Determine the (X, Y) coordinate at the center of the cell enclosing the given text.  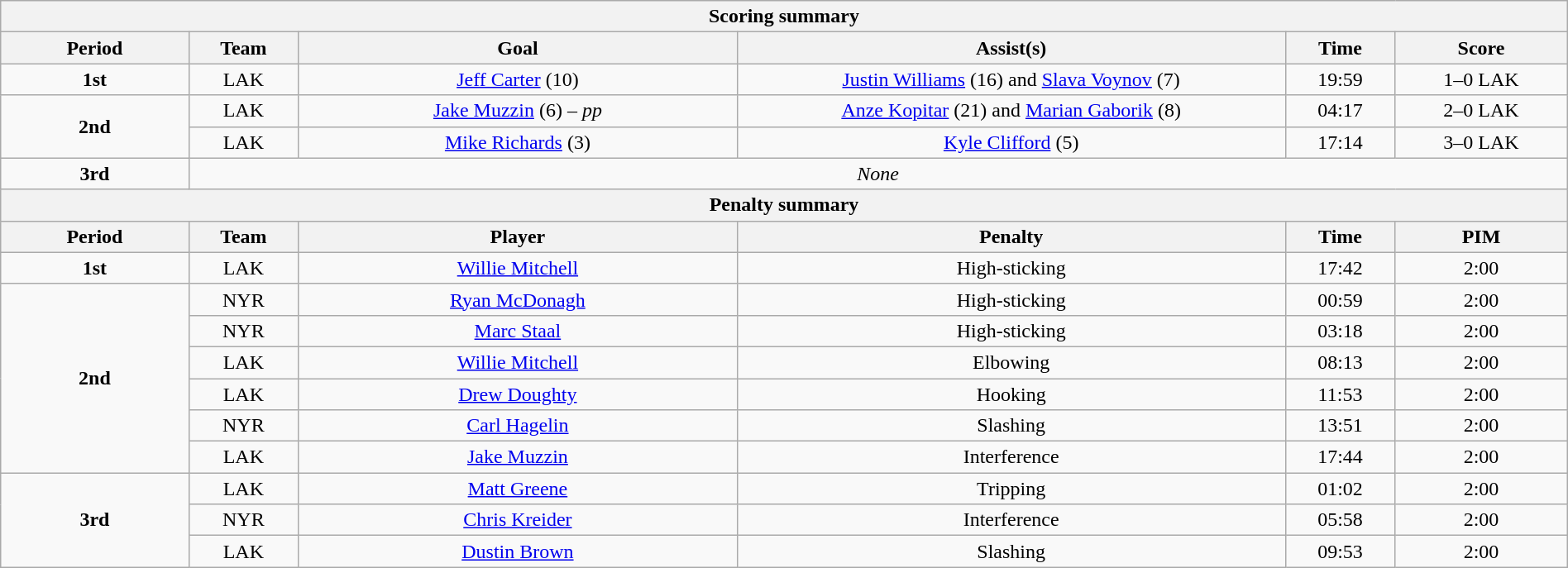
01:02 (1340, 489)
00:59 (1340, 299)
PIM (1481, 236)
Marc Staal (518, 331)
Scoring summary (784, 17)
Goal (518, 48)
19:59 (1340, 79)
04:17 (1340, 111)
Matt Greene (518, 489)
Penalty summary (784, 205)
17:42 (1340, 268)
Carl Hagelin (518, 426)
3–0 LAK (1481, 142)
Tripping (1011, 489)
Score (1481, 48)
17:14 (1340, 142)
Dustin Brown (518, 551)
1–0 LAK (1481, 79)
11:53 (1340, 394)
Drew Doughty (518, 394)
2–0 LAK (1481, 111)
Mike Richards (3) (518, 142)
13:51 (1340, 426)
Assist(s) (1011, 48)
Player (518, 236)
Ryan McDonagh (518, 299)
03:18 (1340, 331)
Anze Kopitar (21) and Marian Gaborik (8) (1011, 111)
05:58 (1340, 520)
None (878, 174)
Jeff Carter (10) (518, 79)
Justin Williams (16) and Slava Voynov (7) (1011, 79)
Kyle Clifford (5) (1011, 142)
Penalty (1011, 236)
Jake Muzzin (518, 457)
Jake Muzzin (6) – pp (518, 111)
17:44 (1340, 457)
09:53 (1340, 551)
08:13 (1340, 362)
Hooking (1011, 394)
Chris Kreider (518, 520)
Elbowing (1011, 362)
